For the text-containing cell, return its midpoint in [x, y] coordinate format. 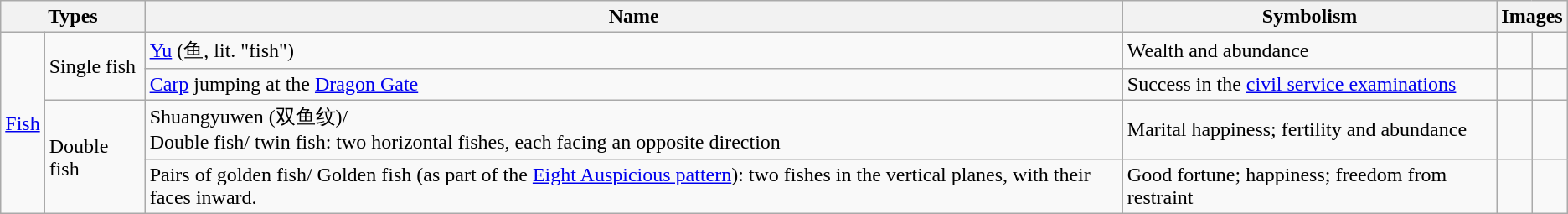
Wealth and abundance [1310, 50]
Good fortune; happiness; freedom from restraint [1310, 186]
Pairs of golden fish/ Golden fish (as part of the Eight Auspicious pattern): two fishes in the vertical planes, with their faces inward. [633, 186]
Name [633, 17]
Carp jumping at the Dragon Gate [633, 84]
Single fish [95, 67]
Double fish [95, 156]
Marital happiness; fertility and abundance [1310, 129]
Fish [23, 123]
Symbolism [1310, 17]
Shuangyuwen (双鱼纹)/Double fish/ twin fish: two horizontal fishes, each facing an opposite direction [633, 129]
Types [73, 17]
Yu (鱼, lit. "fish") [633, 50]
Images [1532, 17]
Success in the civil service examinations [1310, 84]
